Scan for the cell matching the given text and deliver its (X, Y) coordinate at center. 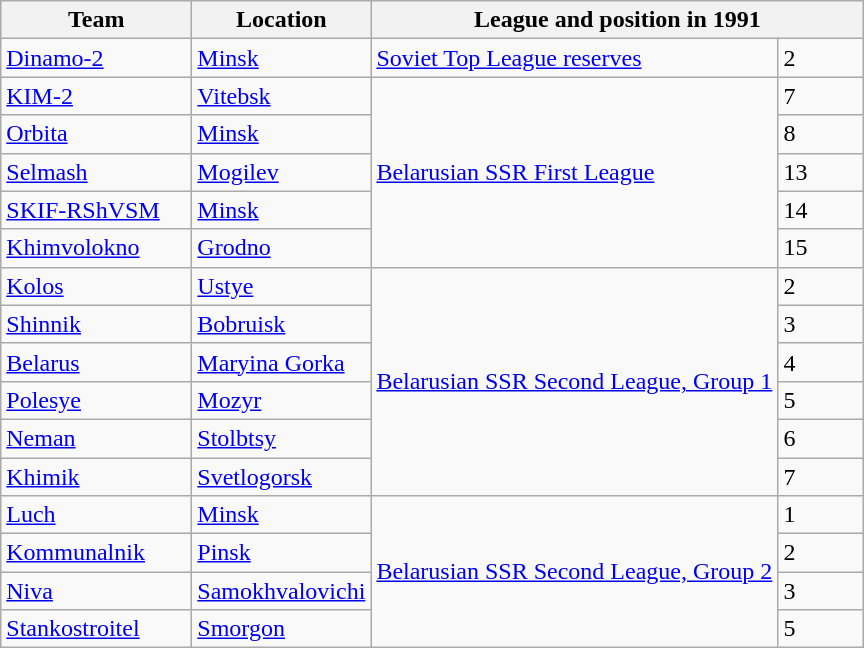
Smorgon (282, 629)
Team (96, 20)
Stankostroitel (96, 629)
Bobruisk (282, 324)
SKIF-RShVSM (96, 210)
Shinnik (96, 324)
Luch (96, 515)
Belarusian SSR Second League, Group 1 (574, 381)
Location (282, 20)
Svetlogorsk (282, 477)
Grodno (282, 248)
Khimik (96, 477)
8 (821, 134)
Belarus (96, 362)
Vitebsk (282, 96)
Samokhvalovichi (282, 591)
6 (821, 438)
Belarusian SSR First League (574, 172)
Maryina Gorka (282, 362)
Kommunalnik (96, 553)
Kolos (96, 286)
Mozyr (282, 400)
KIM-2 (96, 96)
Polesye (96, 400)
Niva (96, 591)
Pinsk (282, 553)
Belarusian SSR Second League, Group 2 (574, 572)
4 (821, 362)
Neman (96, 438)
Orbita (96, 134)
15 (821, 248)
Khimvolokno (96, 248)
Soviet Top League reserves (574, 58)
Stolbtsy (282, 438)
Mogilev (282, 172)
Selmash (96, 172)
1 (821, 515)
14 (821, 210)
League and position in 1991 (618, 20)
Dinamo-2 (96, 58)
Ustye (282, 286)
13 (821, 172)
